Identify which cell holds the provided text, then report its (x, y) central coordinate. 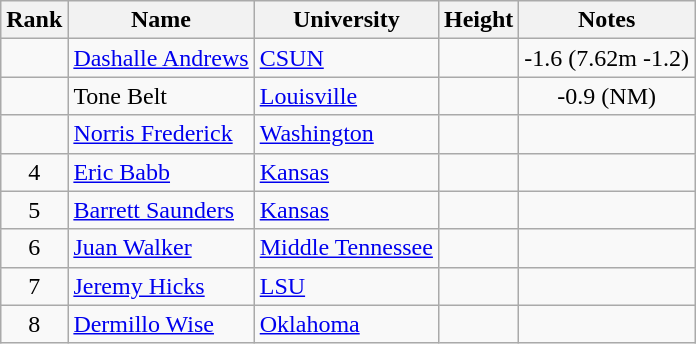
Dashalle Andrews (161, 58)
Louisville (346, 96)
Norris Frederick (161, 134)
5 (34, 210)
Barrett Saunders (161, 210)
Height (478, 20)
LSU (346, 286)
-1.6 (7.62m -1.2) (607, 58)
Tone Belt (161, 96)
CSUN (346, 58)
-0.9 (NM) (607, 96)
Notes (607, 20)
Name (161, 20)
Jeremy Hicks (161, 286)
6 (34, 248)
Rank (34, 20)
Oklahoma (346, 324)
8 (34, 324)
7 (34, 286)
4 (34, 172)
Juan Walker (161, 248)
Eric Babb (161, 172)
Washington (346, 134)
Dermillo Wise (161, 324)
University (346, 20)
Middle Tennessee (346, 248)
